Capture the cell that displays the provided text and extract its (x, y) central coordinate. 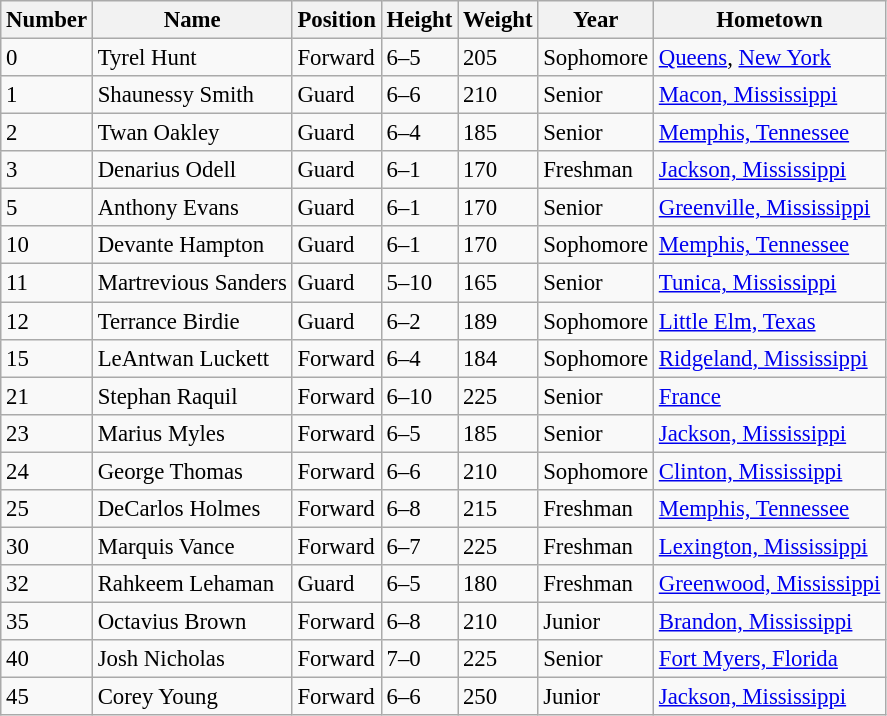
32 (47, 584)
1 (47, 95)
Denarius Odell (192, 170)
LeAntwan Luckett (192, 358)
Tyrel Hunt (192, 58)
Octavius Brown (192, 621)
184 (498, 358)
Marquis Vance (192, 546)
France (769, 396)
Stephan Raquil (192, 396)
Queens, New York (769, 58)
Marius Myles (192, 433)
Year (596, 20)
165 (498, 283)
Fort Myers, Florida (769, 659)
6–7 (419, 546)
Macon, Mississippi (769, 95)
6–10 (419, 396)
Tunica, Mississippi (769, 283)
40 (47, 659)
189 (498, 321)
205 (498, 58)
15 (47, 358)
24 (47, 471)
6–2 (419, 321)
Anthony Evans (192, 208)
21 (47, 396)
250 (498, 697)
25 (47, 509)
Name (192, 20)
5 (47, 208)
Position (336, 20)
Rahkeem Lehaman (192, 584)
11 (47, 283)
Clinton, Mississippi (769, 471)
Weight (498, 20)
23 (47, 433)
45 (47, 697)
Devante Hampton (192, 245)
5–10 (419, 283)
Height (419, 20)
Corey Young (192, 697)
Brandon, Mississippi (769, 621)
Twan Oakley (192, 133)
215 (498, 509)
Shaunessy Smith (192, 95)
30 (47, 546)
Little Elm, Texas (769, 321)
Greenville, Mississippi (769, 208)
Terrance Birdie (192, 321)
Josh Nicholas (192, 659)
7–0 (419, 659)
Ridgeland, Mississippi (769, 358)
Hometown (769, 20)
0 (47, 58)
George Thomas (192, 471)
10 (47, 245)
35 (47, 621)
Martrevious Sanders (192, 283)
3 (47, 170)
Number (47, 20)
DeCarlos Holmes (192, 509)
12 (47, 321)
2 (47, 133)
Lexington, Mississippi (769, 546)
Greenwood, Mississippi (769, 584)
180 (498, 584)
